Find where the given text appears and provide that cell's center as (x, y) coordinate. 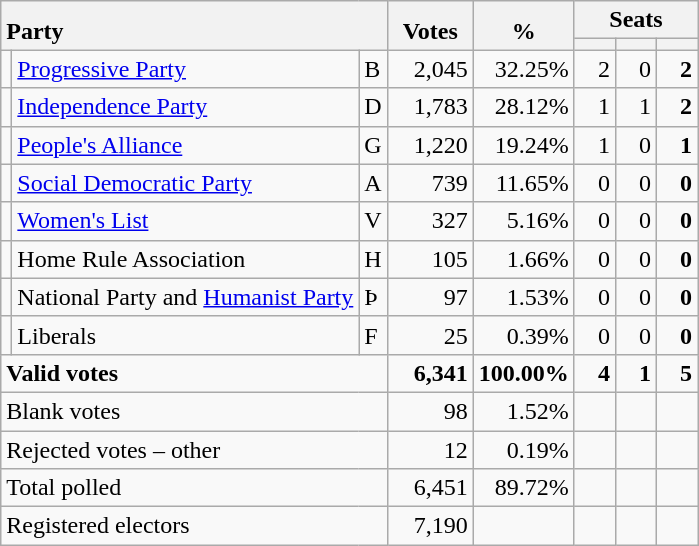
People's Alliance (186, 145)
National Party and Humanist Party (186, 297)
Social Democratic Party (186, 183)
Independence Party (186, 107)
Seats (636, 20)
19.24% (524, 145)
100.00% (524, 373)
Home Rule Association (186, 259)
739 (430, 183)
6,341 (430, 373)
Liberals (186, 335)
1.66% (524, 259)
2,045 (430, 69)
F (373, 335)
1,783 (430, 107)
28.12% (524, 107)
H (373, 259)
11.65% (524, 183)
Party (194, 26)
98 (430, 411)
G (373, 145)
97 (430, 297)
B (373, 69)
V (373, 221)
89.72% (524, 488)
Registered electors (194, 526)
25 (430, 335)
Þ (373, 297)
32.25% (524, 69)
0.19% (524, 449)
Votes (430, 26)
Women's List (186, 221)
6,451 (430, 488)
4 (594, 373)
0.39% (524, 335)
105 (430, 259)
Total polled (194, 488)
Valid votes (194, 373)
1.52% (524, 411)
D (373, 107)
1,220 (430, 145)
5 (676, 373)
12 (430, 449)
7,190 (430, 526)
327 (430, 221)
A (373, 183)
Progressive Party (186, 69)
1.53% (524, 297)
5.16% (524, 221)
Blank votes (194, 411)
Rejected votes – other (194, 449)
% (524, 26)
